Identify which cell holds the provided text, then report its [X, Y] central coordinate. 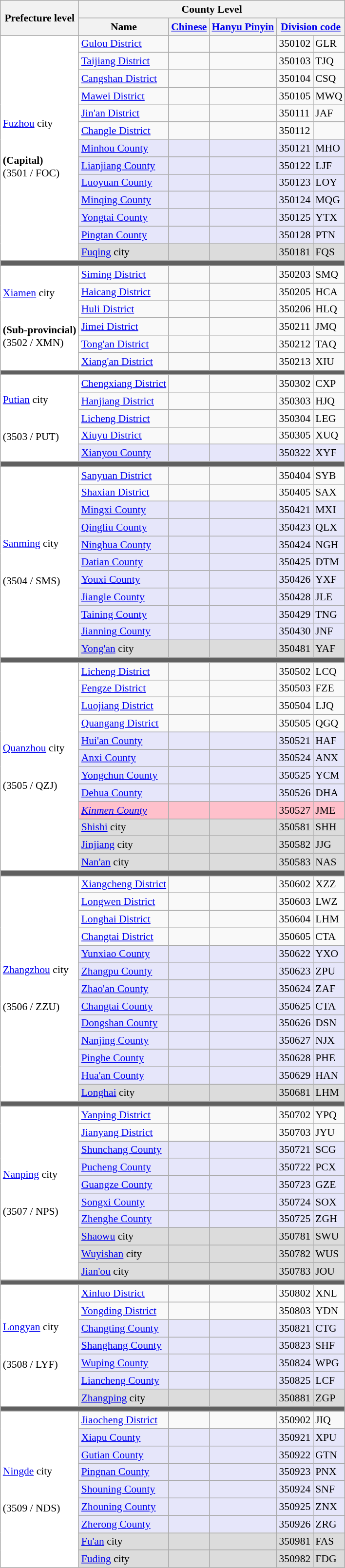
Xianyou County [124, 453]
YTX [328, 218]
350625 [294, 1006]
Shaxian District [124, 493]
YCM [328, 776]
Xinluo District [124, 1294]
Yanping District [124, 1115]
350902 [294, 1420]
Shunchang County [124, 1150]
Qingliu County [124, 528]
350429 [294, 614]
350823 [294, 1346]
Haicang District [124, 292]
Youxi County [124, 580]
350305 [294, 436]
Liancheng County [124, 1380]
350322 [294, 453]
Xiapu County [124, 1437]
Gulou District [124, 44]
350123 [294, 183]
XZZ [328, 884]
SOX [328, 1202]
Minqing County [124, 200]
HCA [328, 292]
XYF [328, 453]
350405 [294, 493]
Nan'an city [124, 862]
Jimei District [124, 327]
NGH [328, 545]
350481 [294, 649]
350921 [294, 1437]
Guangze County [124, 1185]
PNX [328, 1472]
Quanzhou city (3505 / QZJ) [40, 767]
Luojiang District [124, 706]
350681 [294, 1093]
HAF [328, 741]
Datian County [124, 562]
YXO [328, 954]
350502 [294, 671]
Nanping city (3507 / NPS) [40, 1193]
Xiamen city (Sub-provincial)(3502 / XMN) [40, 318]
350421 [294, 510]
Jian'ou city [124, 1271]
Jin'an District [124, 114]
350624 [294, 989]
Dehua County [124, 793]
Xiuyu District [124, 436]
Chinese [189, 27]
LJQ [328, 706]
CTG [328, 1328]
JJG [328, 845]
Hanyu Pinyin [243, 27]
350102 [294, 44]
Changtai County [124, 1006]
350103 [294, 61]
Yunxiao County [124, 954]
Jianning County [124, 631]
Anxi County [124, 758]
350128 [294, 235]
350104 [294, 79]
LJF [328, 166]
350428 [294, 597]
350926 [294, 1524]
Changting County [124, 1328]
Changle District [124, 131]
Shishi city [124, 827]
Zhangzhou city (3506 / ZZU) [40, 988]
350582 [294, 845]
350783 [294, 1271]
JAF [328, 114]
350724 [294, 1202]
YAF [328, 649]
350581 [294, 827]
SMQ [328, 275]
JYU [328, 1132]
TNG [328, 614]
Zhenghe County [124, 1219]
MHO [328, 148]
350121 [294, 148]
Taijiang District [124, 61]
YXF [328, 580]
Jiangle County [124, 597]
350803 [294, 1311]
350303 [294, 401]
Gutian County [124, 1455]
Mingxi County [124, 510]
SNF [328, 1490]
350982 [294, 1559]
Pucheng County [124, 1167]
350824 [294, 1363]
JMQ [328, 327]
ZRG [328, 1524]
350181 [294, 252]
LCQ [328, 671]
NAS [328, 862]
350124 [294, 200]
Pinghe County [124, 1058]
350524 [294, 758]
WUS [328, 1254]
GTN [328, 1455]
Minhou County [124, 148]
350626 [294, 1023]
Jianyang District [124, 1132]
Yongding District [124, 1311]
350922 [294, 1455]
PCX [328, 1167]
350213 [294, 362]
Songxi County [124, 1202]
350206 [294, 309]
350722 [294, 1167]
NJX [328, 1041]
Fuzhou city (Capital)(3501 / FOC) [40, 148]
HLQ [328, 309]
350203 [294, 275]
Hui'an County [124, 741]
QLX [328, 528]
350211 [294, 327]
Lianjiang County [124, 166]
Sanming city (3504 / SMS) [40, 562]
ZPU [328, 972]
350821 [294, 1328]
350430 [294, 631]
Mawei District [124, 96]
350782 [294, 1254]
Taining County [124, 614]
SHH [328, 827]
LWZ [328, 902]
CXP [328, 384]
Longwen District [124, 902]
350925 [294, 1507]
ZGP [328, 1398]
350603 [294, 902]
350825 [294, 1380]
350629 [294, 1075]
350504 [294, 706]
Quangang District [124, 724]
Pingtan County [124, 235]
FZE [328, 688]
MQG [328, 200]
Fengze District [124, 688]
Ninghua County [124, 545]
ZNX [328, 1507]
350424 [294, 545]
ZAF [328, 989]
Xiang'an District [124, 362]
SHF [328, 1346]
Xiangcheng District [124, 884]
350125 [294, 218]
350105 [294, 96]
350623 [294, 972]
Shouning County [124, 1490]
350205 [294, 292]
350628 [294, 1058]
Cangshan District [124, 79]
YDN [328, 1311]
Fuqing city [124, 252]
Zhangping city [124, 1398]
Zhouning County [124, 1507]
Huli District [124, 309]
350923 [294, 1472]
Division code [310, 27]
Longhai District [124, 919]
PTN [328, 235]
SYB [328, 476]
Siming District [124, 275]
Shaowu city [124, 1237]
LOY [328, 183]
350622 [294, 954]
XUQ [328, 436]
Shanghang County [124, 1346]
350112 [294, 131]
Yongchun County [124, 776]
Longhai city [124, 1093]
Zhao'an County [124, 989]
XIU [328, 362]
Nanjing County [124, 1041]
FQS [328, 252]
350525 [294, 776]
Prefecture level [40, 18]
350122 [294, 166]
Zhangpu County [124, 972]
ZGH [328, 1219]
350725 [294, 1219]
SAX [328, 493]
350802 [294, 1294]
350721 [294, 1150]
350404 [294, 476]
Fuding city [124, 1559]
QGQ [328, 724]
Kinmen County [124, 810]
JNF [328, 631]
ANX [328, 758]
Hanjiang District [124, 401]
Name [124, 27]
350426 [294, 580]
HJQ [328, 401]
JME [328, 810]
350703 [294, 1132]
Tong'an District [124, 344]
350604 [294, 919]
MXI [328, 510]
350924 [294, 1490]
350212 [294, 344]
350425 [294, 562]
Yong'an city [124, 649]
Fu'an city [124, 1542]
JOU [328, 1271]
Yongtai County [124, 218]
350423 [294, 528]
Wuyishan city [124, 1254]
DHA [328, 793]
350627 [294, 1041]
Sanyuan District [124, 476]
350723 [294, 1185]
GLR [328, 44]
DSN [328, 1023]
FDG [328, 1559]
Pingnan County [124, 1472]
JIQ [328, 1420]
LCF [328, 1380]
Luoyuan County [124, 183]
350981 [294, 1542]
350781 [294, 1237]
HAN [328, 1075]
Jiaocheng District [124, 1420]
350526 [294, 793]
Ningde city (3509 / NDS) [40, 1490]
350503 [294, 688]
XNL [328, 1294]
350583 [294, 862]
TAQ [328, 344]
MWQ [328, 96]
350111 [294, 114]
Wuping County [124, 1363]
County Level [212, 9]
PHE [328, 1058]
DTM [328, 562]
350527 [294, 810]
350881 [294, 1398]
YPQ [328, 1115]
350605 [294, 937]
XPU [328, 1437]
Changtai District [124, 937]
SWU [328, 1237]
LEG [328, 419]
350304 [294, 419]
350702 [294, 1115]
350505 [294, 724]
Chengxiang District [124, 384]
350602 [294, 884]
SCG [328, 1150]
Jinjiang city [124, 845]
FAS [328, 1542]
Dongshan County [124, 1023]
WPG [328, 1363]
TJQ [328, 61]
GZE [328, 1185]
350302 [294, 384]
Hua'an County [124, 1075]
CSQ [328, 79]
JLE [328, 597]
350521 [294, 741]
Putian city (3503 / PUT) [40, 419]
Longyan city (3508 / LYF) [40, 1346]
Zherong County [124, 1524]
